Capture the cell that displays the provided text and extract its [X, Y] central coordinate. 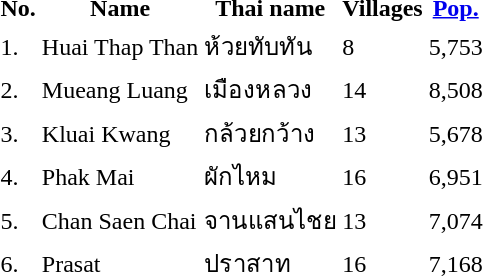
Mueang Luang [120, 90]
16 [382, 176]
8 [382, 46]
จานแสนไชย [270, 220]
Huai Thap Than [120, 46]
เมืองหลวง [270, 90]
Kluai Kwang [120, 133]
Phak Mai [120, 176]
14 [382, 90]
ห้วยทับทัน [270, 46]
กล้วยกว้าง [270, 133]
ผักไหม [270, 176]
Chan Saen Chai [120, 220]
